Return (x, y) of the center of cell containing provided text 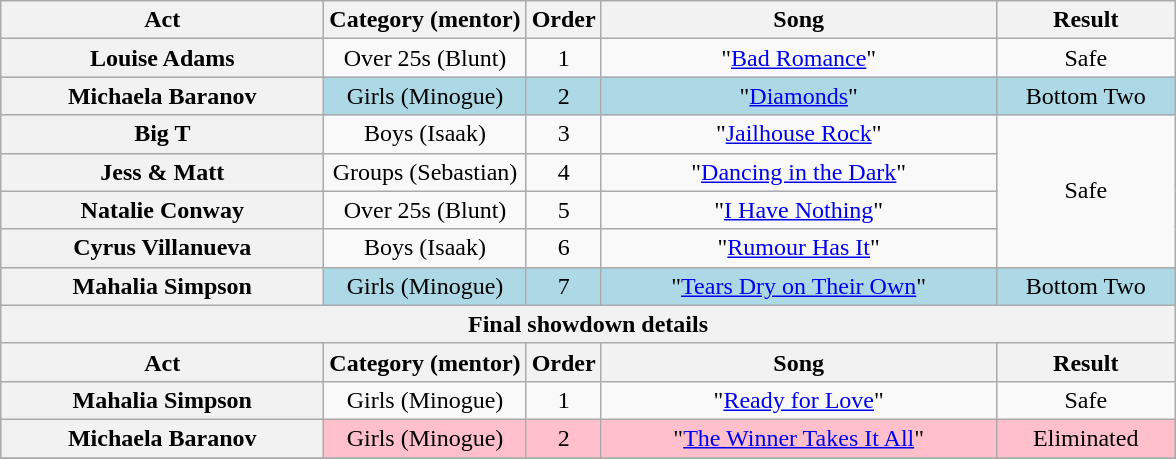
"Jailhouse Rock" (798, 134)
Groups (Sebastian) (425, 172)
Final showdown details (588, 324)
Louise Adams (162, 58)
7 (564, 286)
"Rumour Has It" (798, 248)
"Diamonds" (798, 96)
Cyrus Villanueva (162, 248)
6 (564, 248)
5 (564, 210)
Big T (162, 134)
3 (564, 134)
"Dancing in the Dark" (798, 172)
Natalie Conway (162, 210)
"The Winner Takes It All" (798, 438)
Eliminated (1086, 438)
"I Have Nothing" (798, 210)
Jess & Matt (162, 172)
"Bad Romance" (798, 58)
"Ready for Love" (798, 400)
4 (564, 172)
"Tears Dry on Their Own" (798, 286)
